Scan for the cell matching the given text and deliver its (X, Y) coordinate at center. 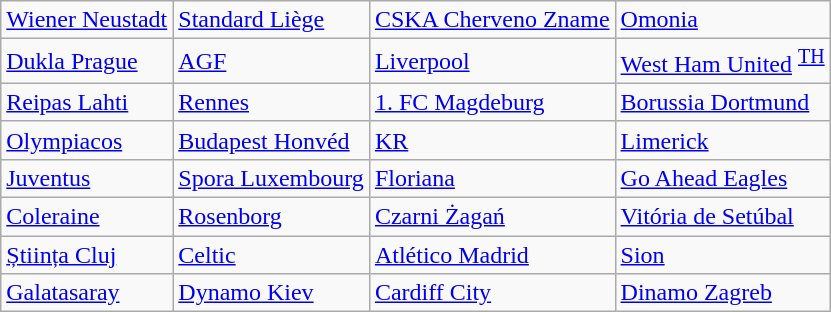
Budapest Honvéd (272, 140)
Atlético Madrid (492, 255)
Sion (722, 255)
Olympiacos (87, 140)
KR (492, 140)
Vitória de Setúbal (722, 217)
Spora Luxembourg (272, 178)
AGF (272, 62)
Rosenborg (272, 217)
Standard Liège (272, 20)
West Ham United TH (722, 62)
1. FC Magdeburg (492, 102)
Știința Cluj (87, 255)
Rennes (272, 102)
Dynamo Kiev (272, 293)
Juventus (87, 178)
Czarni Żagań (492, 217)
Floriana (492, 178)
Celtic (272, 255)
Limerick (722, 140)
Go Ahead Eagles (722, 178)
Cardiff City (492, 293)
Reipas Lahti (87, 102)
Galatasaray (87, 293)
Dukla Prague (87, 62)
Omonia (722, 20)
Coleraine (87, 217)
Dinamo Zagreb (722, 293)
Borussia Dortmund (722, 102)
Liverpool (492, 62)
Wiener Neustadt (87, 20)
CSKA Cherveno Zname (492, 20)
